Return the [X, Y] coordinate for the center point of the cell that contains the specified text.  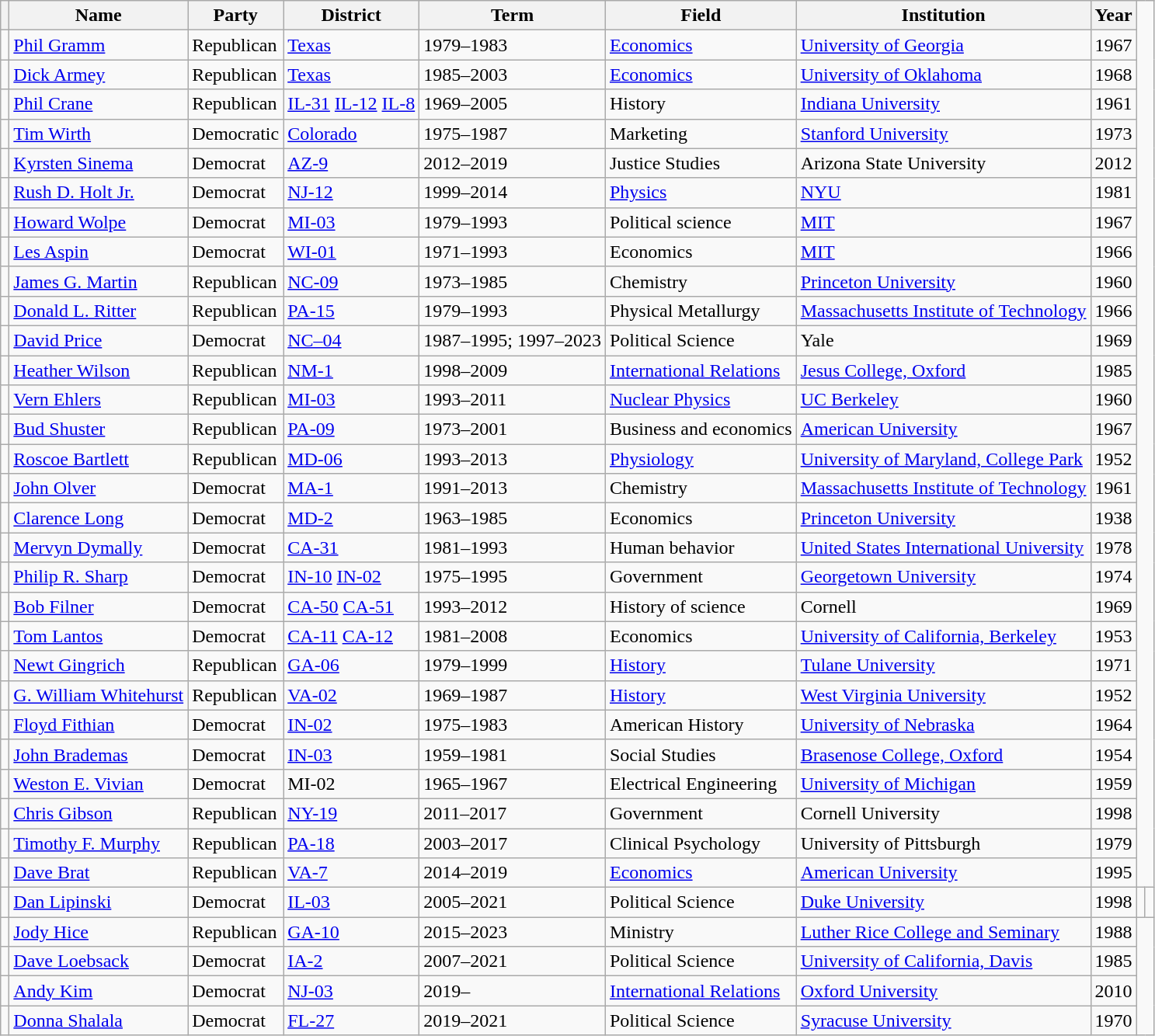
Heather Wilson [99, 370]
District [351, 16]
Donald L. Ritter [99, 311]
Oxford University [943, 991]
1979–1983 [513, 45]
1975–1987 [513, 134]
IA-2 [351, 961]
1979–1999 [513, 666]
Jesus College, Oxford [943, 370]
AZ-9 [351, 163]
2003–2017 [513, 843]
Chris Gibson [99, 813]
1975–1983 [513, 725]
2007–2021 [513, 961]
Dan Lipinski [99, 902]
1959 [1114, 784]
Luther Rice College and Seminary [943, 932]
2014–2019 [513, 873]
Field [701, 16]
2010 [1114, 991]
WI-01 [351, 252]
NM-1 [351, 370]
Andy Kim [99, 991]
Physical Metallurgy [701, 311]
1993–2011 [513, 400]
NC–04 [351, 340]
Les Aspin [99, 252]
University of Michigan [943, 784]
IL-31 IL-12 IL-8 [351, 104]
NJ-12 [351, 193]
1981–1993 [513, 548]
MD-06 [351, 459]
Social Studies [701, 754]
Weston E. Vivian [99, 784]
CA-11 CA-12 [351, 636]
2012–2019 [513, 163]
Name [99, 16]
1991–2013 [513, 488]
John Olver [99, 488]
United States International University [943, 548]
UC Berkeley [943, 400]
University of Georgia [943, 45]
Mervyn Dymally [99, 548]
1993–2012 [513, 607]
University of Maryland, College Park [943, 459]
Newt Gingrich [99, 666]
1998–2009 [513, 370]
FL-27 [351, 1020]
Clarence Long [99, 518]
University of California, Davis [943, 961]
IN-02 [351, 725]
1981–2008 [513, 636]
MA-1 [351, 488]
West Virginia University [943, 695]
MI-02 [351, 784]
IL-03 [351, 902]
Year [1114, 16]
American History [701, 725]
1969–1987 [513, 695]
1970 [1114, 1020]
History of science [701, 607]
Bud Shuster [99, 429]
1964 [1114, 725]
1971 [1114, 666]
Dave Brat [99, 873]
PA-18 [351, 843]
John Brademas [99, 754]
Political science [701, 222]
Colorado [351, 134]
1987–1995; 1997–2023 [513, 340]
1973 [1114, 134]
1975–1995 [513, 577]
Dave Loebsack [99, 961]
2011–2017 [513, 813]
Dick Armey [99, 75]
Georgetown University [943, 577]
PA-15 [351, 311]
IN-10 IN-02 [351, 577]
1981 [1114, 193]
Nuclear Physics [701, 400]
1969–2005 [513, 104]
University of Pittsburgh [943, 843]
Howard Wolpe [99, 222]
1973–1985 [513, 281]
Phil Crane [99, 104]
James G. Martin [99, 281]
Phil Gramm [99, 45]
Vern Ehlers [99, 400]
PA-09 [351, 429]
IN-03 [351, 754]
Syracuse University [943, 1020]
Roscoe Bartlett [99, 459]
David Price [99, 340]
Donna Shalala [99, 1020]
Physics [701, 193]
Term [513, 16]
Brasenose College, Oxford [943, 754]
1974 [1114, 577]
University of Nebraska [943, 725]
NC-09 [351, 281]
Jody Hice [99, 932]
1938 [1114, 518]
G. William Whitehurst [99, 695]
2012 [1114, 163]
Clinical Psychology [701, 843]
Tulane University [943, 666]
1968 [1114, 75]
1993–2013 [513, 459]
GA-10 [351, 932]
1959–1981 [513, 754]
GA-06 [351, 666]
NY-19 [351, 813]
1953 [1114, 636]
1963–1985 [513, 518]
1978 [1114, 548]
Philip R. Sharp [99, 577]
Tom Lantos [99, 636]
1954 [1114, 754]
Cornell University [943, 813]
1988 [1114, 932]
Business and economics [701, 429]
Indiana University [943, 104]
1979 [1114, 843]
Floyd Fithian [99, 725]
2019–2021 [513, 1020]
1999–2014 [513, 193]
University of California, Berkeley [943, 636]
VA-7 [351, 873]
1995 [1114, 873]
2005–2021 [513, 902]
Rush D. Holt Jr. [99, 193]
Duke University [943, 902]
Stanford University [943, 134]
Yale [943, 340]
VA-02 [351, 695]
CA-50 CA-51 [351, 607]
1965–1967 [513, 784]
Physiology [701, 459]
Ministry [701, 932]
2015–2023 [513, 932]
Human behavior [701, 548]
Bob Filner [99, 607]
Democratic [236, 134]
Tim Wirth [99, 134]
Cornell [943, 607]
1985–2003 [513, 75]
Timothy F. Murphy [99, 843]
Justice Studies [701, 163]
MD-2 [351, 518]
Marketing [701, 134]
Party [236, 16]
Institution [943, 16]
NJ-03 [351, 991]
Arizona State University [943, 163]
Kyrsten Sinema [99, 163]
NYU [943, 193]
1971–1993 [513, 252]
University of Oklahoma [943, 75]
CA-31 [351, 548]
2019– [513, 991]
1973–2001 [513, 429]
Electrical Engineering [701, 784]
